From the cell containing the given text, extract its center point as [X, Y] coordinate. 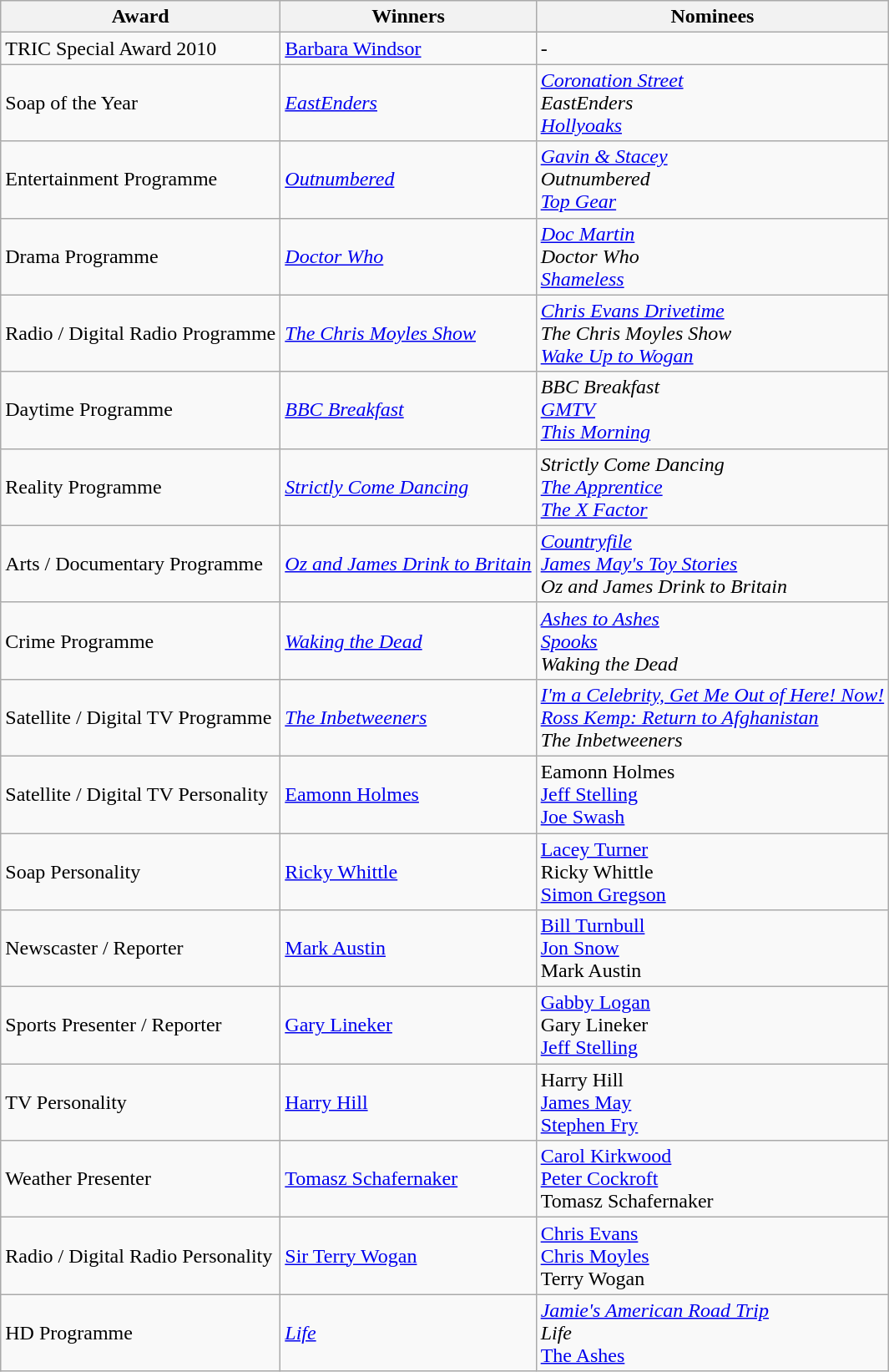
Mark Austin [408, 949]
Drama Programme [140, 256]
Award [140, 17]
Gavin & Stacey Outnumbered Top Gear [713, 180]
Daytime Programme [140, 410]
Sports Presenter / Reporter [140, 1025]
Bill Turnbull Jon SnowMark Austin [713, 949]
Radio / Digital Radio Personality [140, 1256]
Reality Programme [140, 487]
Radio / Digital Radio Programme [140, 333]
Sir Terry Wogan [408, 1256]
Weather Presenter [140, 1179]
Eamonn Holmes Jeff Stelling Joe Swash [713, 794]
Waking the Dead [408, 640]
BBC Breakfast [408, 410]
- [713, 48]
Ashes to Ashes Spooks Waking the Dead [713, 640]
Harry Hill [408, 1102]
BBC Breakfast GMTV This Morning [713, 410]
Countryfile James May's Toy Stories Oz and James Drink to Britain [713, 564]
Gabby Logan Gary Lineker Jeff Stelling [713, 1025]
Life [408, 1333]
Jamie's American Road Trip Life The Ashes [713, 1333]
Ricky Whittle [408, 872]
Coronation Street EastEnders Hollyoaks [713, 103]
The Inbetweeners [408, 717]
Crime Programme [140, 640]
HD Programme [140, 1333]
Barbara Windsor [408, 48]
Satellite / Digital TV Programme [140, 717]
The Chris Moyles Show [408, 333]
Satellite / Digital TV Personality [140, 794]
Strictly Come Dancing The Apprentice The X Factor [713, 487]
Outnumbered [408, 180]
Strictly Come Dancing [408, 487]
Chris Evans Chris Moyles Terry Wogan [713, 1256]
Winners [408, 17]
Harry Hill James MayStephen Fry [713, 1102]
I'm a Celebrity, Get Me Out of Here! Now! Ross Kemp: Return to Afghanistan The Inbetweeners [713, 717]
Chris Evans Drivetime The Chris Moyles Show Wake Up to Wogan [713, 333]
Lacey Turner Ricky Whittle Simon Gregson [713, 872]
Doc Martin Doctor Who Shameless [713, 256]
Soap Personality [140, 872]
TV Personality [140, 1102]
Carol Kirkwood Peter Cockroft Tomasz Schafernaker [713, 1179]
Entertainment Programme [140, 180]
TRIC Special Award 2010 [140, 48]
Arts / Documentary Programme [140, 564]
Soap of the Year [140, 103]
Eamonn Holmes [408, 794]
EastEnders [408, 103]
Doctor Who [408, 256]
Oz and James Drink to Britain [408, 564]
Nominees [713, 17]
Newscaster / Reporter [140, 949]
Gary Lineker [408, 1025]
Tomasz Schafernaker [408, 1179]
